Extract the (X, Y) coordinate from the center of the cell holding the provided text.  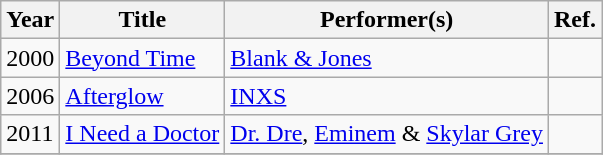
Afterglow (142, 96)
Beyond Time (142, 58)
Year (30, 20)
2011 (30, 134)
I Need a Doctor (142, 134)
2000 (30, 58)
Ref. (576, 20)
Title (142, 20)
Dr. Dre, Eminem & Skylar Grey (387, 134)
2006 (30, 96)
Performer(s) (387, 20)
INXS (387, 96)
Blank & Jones (387, 58)
